Pinpoint the cell where the given text exists, returning its (x, y) midpoint coordinate. 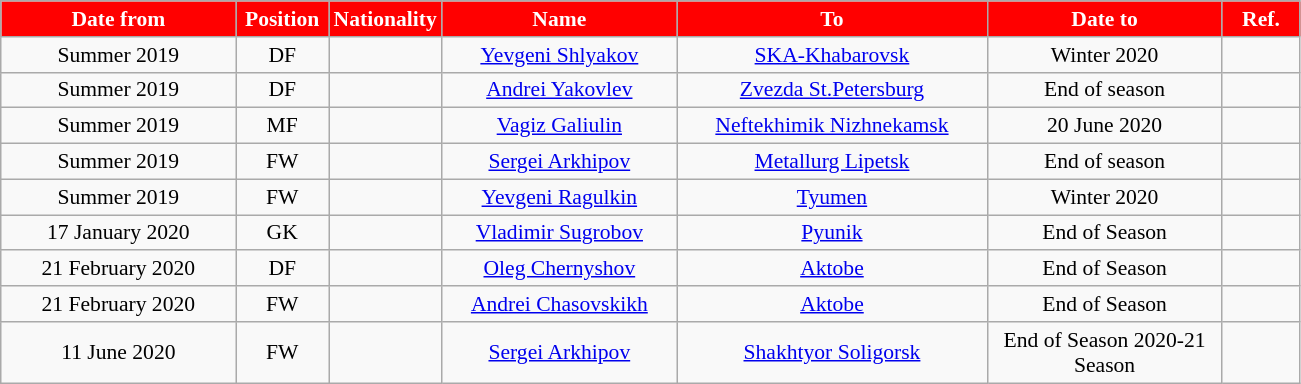
SKA-Khabarovsk (832, 55)
Metallurg Lipetsk (832, 162)
End of Season 2020-21 Season (1104, 352)
Name (560, 19)
Tyumen (832, 197)
17 January 2020 (118, 233)
Position (282, 19)
Date to (1104, 19)
Yevgeni Ragulkin (560, 197)
Zvezda St.Petersburg (832, 90)
Neftekhimik Nizhnekamsk (832, 126)
Ref. (1261, 19)
To (832, 19)
Vladimir Sugrobov (560, 233)
Oleg Chernyshov (560, 269)
Yevgeni Shlyakov (560, 55)
Shakhtyor Soligorsk (832, 352)
Vagiz Galiulin (560, 126)
MF (282, 126)
Pyunik (832, 233)
Nationality (384, 19)
GK (282, 233)
Date from (118, 19)
Andrei Yakovlev (560, 90)
Andrei Chasovskikh (560, 304)
11 June 2020 (118, 352)
20 June 2020 (1104, 126)
